Return (x, y) of the center of cell containing provided text 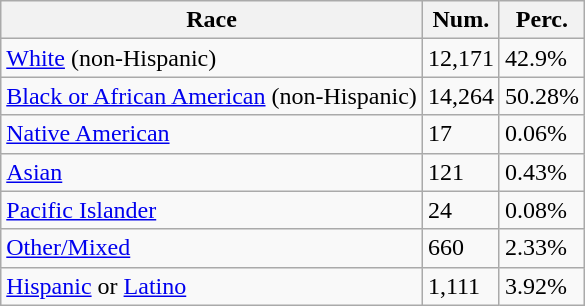
42.9% (542, 58)
17 (460, 134)
3.92% (542, 286)
0.06% (542, 134)
24 (460, 210)
12,171 (460, 58)
660 (460, 248)
White (non-Hispanic) (212, 58)
0.08% (542, 210)
Hispanic or Latino (212, 286)
Perc. (542, 20)
50.28% (542, 96)
Other/Mixed (212, 248)
2.33% (542, 248)
Native American (212, 134)
14,264 (460, 96)
Asian (212, 172)
Race (212, 20)
Pacific Islander (212, 210)
1,111 (460, 286)
Num. (460, 20)
Black or African American (non-Hispanic) (212, 96)
0.43% (542, 172)
121 (460, 172)
